Return the [X, Y] coordinate for the center point of the cell that contains the specified text.  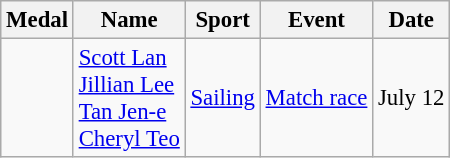
Event [316, 20]
Medal [38, 20]
Sport [222, 20]
Sailing [222, 98]
July 12 [412, 98]
Date [412, 20]
Match race [316, 98]
Scott LanJillian LeeTan Jen-eCheryl Teo [129, 98]
Name [129, 20]
